Output the (x, y) coordinate of the center of the cell containing the given text.  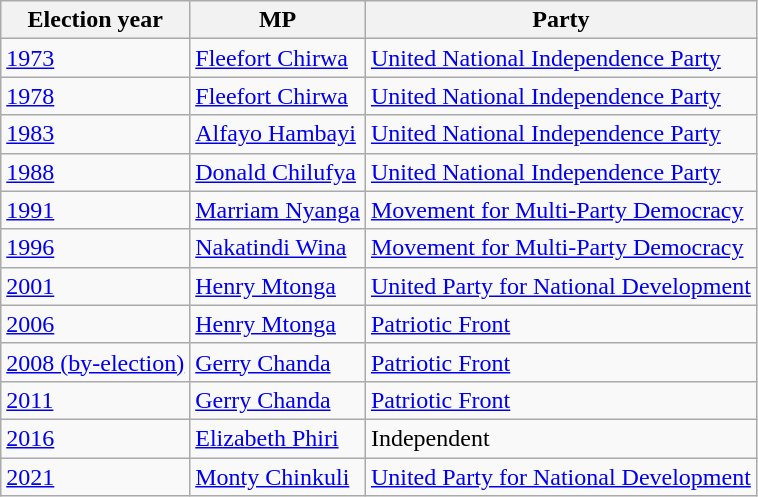
2001 (96, 286)
Elizabeth Phiri (278, 438)
Party (560, 20)
1973 (96, 58)
Election year (96, 20)
2011 (96, 400)
1996 (96, 248)
Nakatindi Wina (278, 248)
2016 (96, 438)
Independent (560, 438)
2021 (96, 477)
1991 (96, 210)
MP (278, 20)
Monty Chinkuli (278, 477)
1988 (96, 172)
1983 (96, 134)
Marriam Nyanga (278, 210)
Donald Chilufya (278, 172)
1978 (96, 96)
2008 (by-election) (96, 362)
2006 (96, 324)
Alfayo Hambayi (278, 134)
